Provide the (x, y) coordinate of the cell's center where the given text is located.  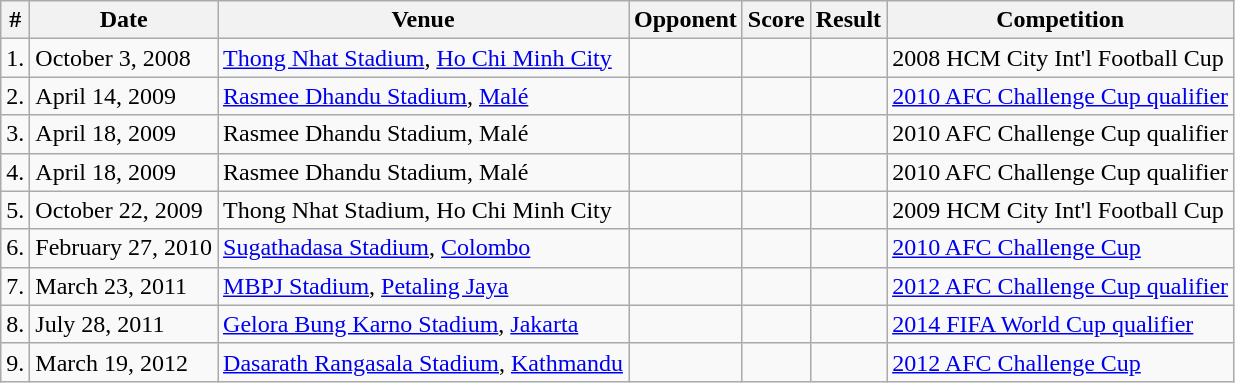
Gelora Bung Karno Stadium, Jakarta (424, 324)
3. (16, 134)
# (16, 20)
8. (16, 324)
Date (124, 20)
March 19, 2012 (124, 362)
Competition (1060, 20)
2010 AFC Challenge Cup (1060, 248)
2008 HCM City Int'l Football Cup (1060, 58)
1. (16, 58)
Venue (424, 20)
Sugathadasa Stadium, Colombo (424, 248)
February 27, 2010 (124, 248)
Dasarath Rangasala Stadium, Kathmandu (424, 362)
4. (16, 172)
2. (16, 96)
Opponent (685, 20)
Result (848, 20)
MBPJ Stadium, Petaling Jaya (424, 286)
July 28, 2011 (124, 324)
2009 HCM City Int'l Football Cup (1060, 210)
9. (16, 362)
2012 AFC Challenge Cup (1060, 362)
5. (16, 210)
7. (16, 286)
October 3, 2008 (124, 58)
October 22, 2009 (124, 210)
March 23, 2011 (124, 286)
Score (776, 20)
2014 FIFA World Cup qualifier (1060, 324)
6. (16, 248)
2012 AFC Challenge Cup qualifier (1060, 286)
April 14, 2009 (124, 96)
